Output the (X, Y) coordinate of the center of the cell containing the given text.  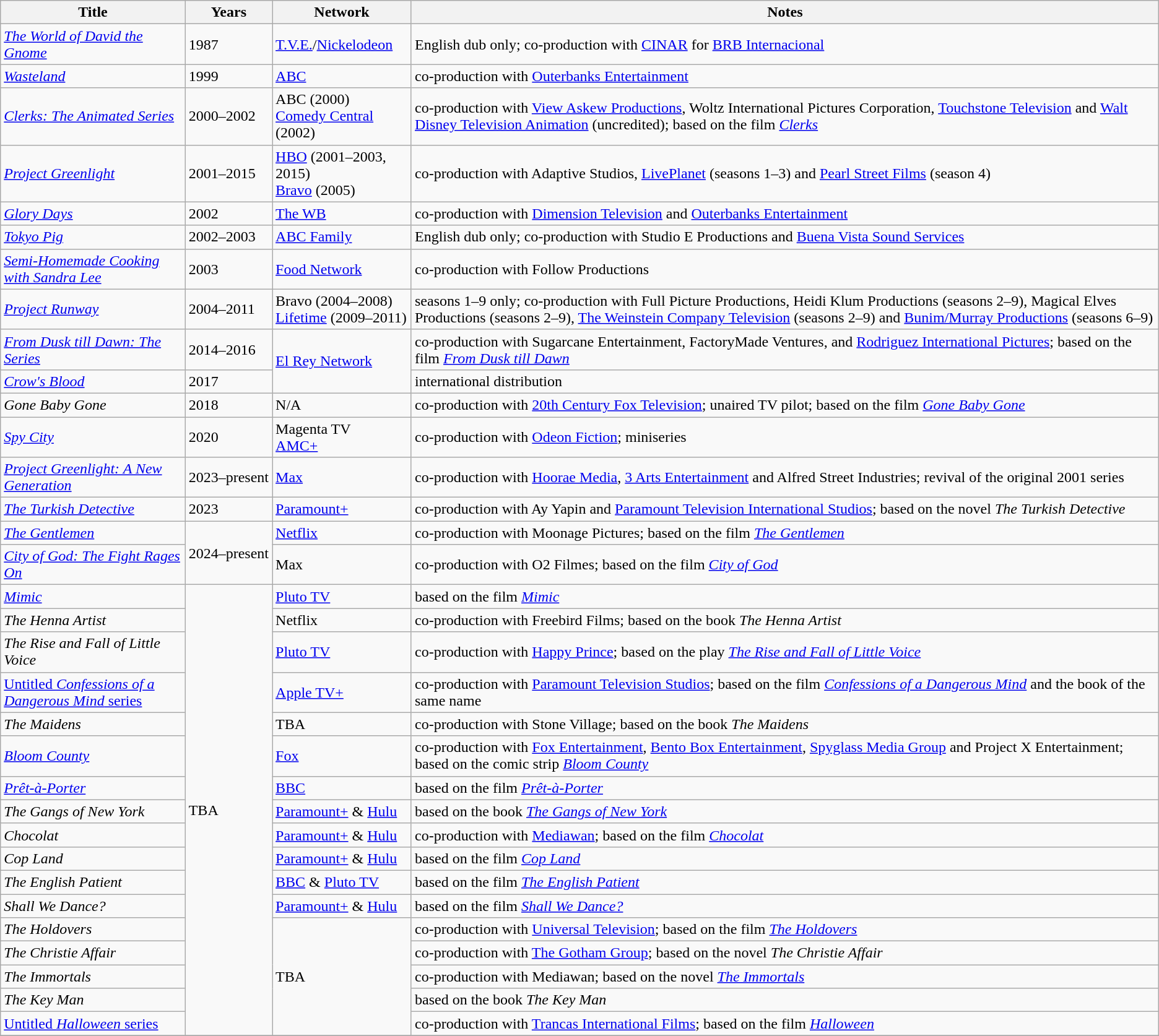
2023 (228, 509)
The Gentlemen (93, 533)
Fox (342, 756)
based on the film Prêt-à-Porter (785, 788)
co-production with Mediawan; based on the film Chocolat (785, 835)
co-production with Hoorae Media, 3 Arts Entertainment and Alfred Street Industries; revival of the original 2001 series (785, 478)
Bloom County (93, 756)
co-production with Trancas International Films; based on the film Halloween (785, 1024)
Crow's Blood (93, 381)
Chocolat (93, 835)
Semi-Homemade Cooking with Sandra Lee (93, 269)
Untitled Halloween series (93, 1024)
Paramount+ (342, 509)
based on the film Mimic (785, 597)
Tokyo Pig (93, 237)
ABC (2000)Comedy Central (2002) (342, 116)
co-production with Universal Television; based on the film The Holdovers (785, 930)
based on the film The English Patient (785, 882)
Mimic (93, 597)
The English Patient (93, 882)
co-production with Freebird Films; based on the book The Henna Artist (785, 620)
The Holdovers (93, 930)
ABC Family (342, 237)
2020 (228, 437)
The Immortals (93, 977)
Clerks: The Animated Series (93, 116)
co-production with Stone Village; based on the book The Maidens (785, 724)
co-production with Sugarcane Entertainment, FactoryMade Ventures, and Rodriguez International Pictures; based on the film From Dusk till Dawn (785, 349)
Wasteland (93, 76)
Notes (785, 12)
co-production with Follow Productions (785, 269)
City of God: The Fight Rages On (93, 564)
The Maidens (93, 724)
Food Network (342, 269)
El Rey Network (342, 361)
based on the film Shall We Dance? (785, 905)
Title (93, 12)
Network (342, 12)
2024–present (228, 553)
N/A (342, 405)
The Rise and Fall of Little Voice (93, 652)
English dub only; co-production with CINAR for BRB Internacional (785, 45)
BBC (342, 788)
The Henna Artist (93, 620)
2017 (228, 381)
Glory Days (93, 214)
co-production with Adaptive Studios, LivePlanet (seasons 1–3) and Pearl Street Films (season 4) (785, 173)
HBO (2001–2003, 2015)Bravo (2005) (342, 173)
The Turkish Detective (93, 509)
The World of David the Gnome (93, 45)
Cop Land (93, 858)
2000–2002 (228, 116)
2002 (228, 214)
Shall We Dance? (93, 905)
co-production with Outerbanks Entertainment (785, 76)
ABC (342, 76)
Untitled Confessions of a Dangerous Mind series (93, 692)
based on the film Cop Land (785, 858)
co-production with Moonage Pictures; based on the film The Gentlemen (785, 533)
co-production with The Gotham Group; based on the novel The Christie Affair (785, 953)
1999 (228, 76)
Project Runway (93, 309)
based on the book The Gangs of New York (785, 811)
2018 (228, 405)
BBC & Pluto TV (342, 882)
Magenta TVAMC+ (342, 437)
co-production with Dimension Television and Outerbanks Entertainment (785, 214)
2023–present (228, 478)
Bravo (2004–2008)Lifetime (2009–2011) (342, 309)
The Christie Affair (93, 953)
co-production with Mediawan; based on the novel The Immortals (785, 977)
co-production with O2 Filmes; based on the film City of God (785, 564)
co-production with Happy Prince; based on the play The Rise and Fall of Little Voice (785, 652)
2003 (228, 269)
T.V.E./Nickelodeon (342, 45)
2001–2015 (228, 173)
co-production with Ay Yapin and Paramount Television International Studios; based on the novel The Turkish Detective (785, 509)
2004–2011 (228, 309)
Years (228, 12)
The Gangs of New York (93, 811)
Spy City (93, 437)
From Dusk till Dawn: The Series (93, 349)
The WB (342, 214)
Project Greenlight: A New Generation (93, 478)
Project Greenlight (93, 173)
co-production with Odeon Fiction; miniseries (785, 437)
co-production with 20th Century Fox Television; unaired TV pilot; based on the film Gone Baby Gone (785, 405)
based on the book The Key Man (785, 1000)
2014–2016 (228, 349)
co-production with Paramount Television Studios; based on the film Confessions of a Dangerous Mind and the book of the same name (785, 692)
Prêt-à-Porter (93, 788)
Gone Baby Gone (93, 405)
English dub only; co-production with Studio E Productions and Buena Vista Sound Services (785, 237)
2002–2003 (228, 237)
Apple TV+ (342, 692)
1987 (228, 45)
international distribution (785, 381)
The Key Man (93, 1000)
